Capture the cell that displays the provided text and extract its [X, Y] central coordinate. 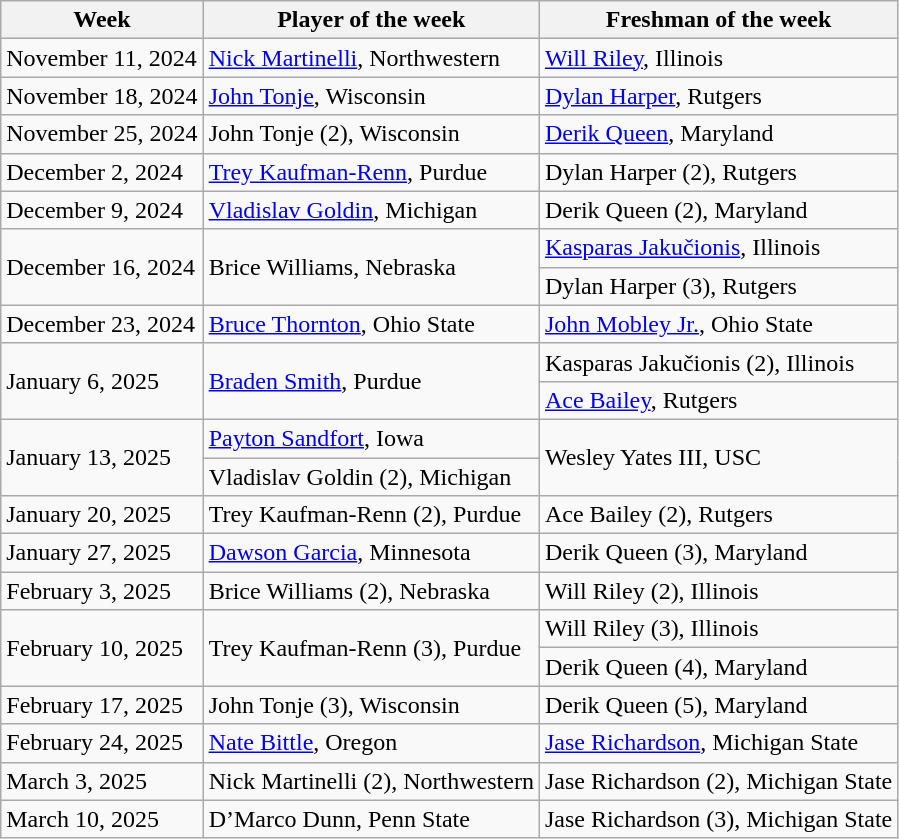
December 9, 2024 [102, 210]
Brice Williams (2), Nebraska [371, 591]
D’Marco Dunn, Penn State [371, 819]
January 20, 2025 [102, 515]
December 23, 2024 [102, 324]
Will Riley (3), Illinois [718, 629]
Kasparas Jakučionis (2), Illinois [718, 362]
Derik Queen (5), Maryland [718, 705]
Player of the week [371, 20]
John Mobley Jr., Ohio State [718, 324]
November 11, 2024 [102, 58]
Week [102, 20]
John Tonje, Wisconsin [371, 96]
Kasparas Jakučionis, Illinois [718, 248]
Nick Martinelli, Northwestern [371, 58]
Derik Queen (2), Maryland [718, 210]
Bruce Thornton, Ohio State [371, 324]
February 24, 2025 [102, 743]
Brice Williams, Nebraska [371, 267]
Trey Kaufman-Renn (3), Purdue [371, 648]
December 2, 2024 [102, 172]
Jase Richardson, Michigan State [718, 743]
February 10, 2025 [102, 648]
John Tonje (2), Wisconsin [371, 134]
Nick Martinelli (2), Northwestern [371, 781]
Vladislav Goldin (2), Michigan [371, 477]
Braden Smith, Purdue [371, 381]
Wesley Yates III, USC [718, 457]
Dylan Harper (2), Rutgers [718, 172]
Nate Bittle, Oregon [371, 743]
Derik Queen, Maryland [718, 134]
Jase Richardson (3), Michigan State [718, 819]
March 10, 2025 [102, 819]
Dylan Harper, Rutgers [718, 96]
November 18, 2024 [102, 96]
February 17, 2025 [102, 705]
Will Riley, Illinois [718, 58]
Jase Richardson (2), Michigan State [718, 781]
Will Riley (2), Illinois [718, 591]
March 3, 2025 [102, 781]
January 6, 2025 [102, 381]
John Tonje (3), Wisconsin [371, 705]
Trey Kaufman-Renn (2), Purdue [371, 515]
Trey Kaufman-Renn, Purdue [371, 172]
Ace Bailey, Rutgers [718, 400]
Derik Queen (4), Maryland [718, 667]
February 3, 2025 [102, 591]
Freshman of the week [718, 20]
December 16, 2024 [102, 267]
Derik Queen (3), Maryland [718, 553]
Dawson Garcia, Minnesota [371, 553]
January 13, 2025 [102, 457]
Dylan Harper (3), Rutgers [718, 286]
January 27, 2025 [102, 553]
Payton Sandfort, Iowa [371, 438]
Ace Bailey (2), Rutgers [718, 515]
November 25, 2024 [102, 134]
Vladislav Goldin, Michigan [371, 210]
